Extract the [X, Y] coordinate from the center of the cell holding the provided text.  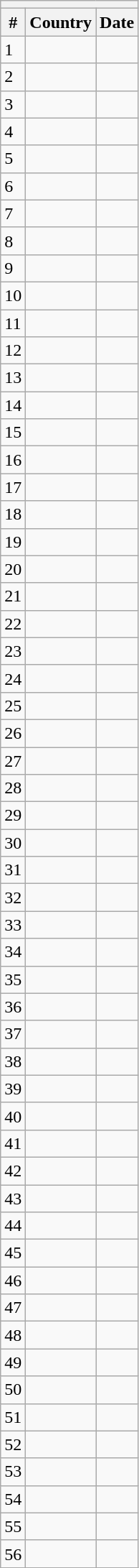
33 [13, 925]
43 [13, 1198]
44 [13, 1226]
6 [13, 186]
21 [13, 596]
55 [13, 1526]
14 [13, 405]
15 [13, 433]
29 [13, 816]
52 [13, 1444]
32 [13, 898]
31 [13, 870]
# [13, 22]
2 [13, 77]
Date [118, 22]
10 [13, 295]
5 [13, 159]
Country [61, 22]
8 [13, 241]
53 [13, 1472]
47 [13, 1308]
22 [13, 624]
40 [13, 1116]
38 [13, 1061]
50 [13, 1390]
1 [13, 50]
19 [13, 542]
39 [13, 1089]
30 [13, 843]
37 [13, 1034]
42 [13, 1171]
56 [13, 1554]
17 [13, 487]
20 [13, 569]
54 [13, 1499]
45 [13, 1253]
23 [13, 651]
7 [13, 213]
25 [13, 706]
16 [13, 460]
49 [13, 1362]
11 [13, 323]
27 [13, 761]
51 [13, 1417]
34 [13, 952]
41 [13, 1143]
13 [13, 378]
3 [13, 104]
24 [13, 678]
12 [13, 351]
28 [13, 788]
35 [13, 979]
26 [13, 733]
46 [13, 1281]
48 [13, 1335]
9 [13, 268]
18 [13, 515]
36 [13, 1007]
4 [13, 132]
